Provide the [X, Y] coordinate of the cell's center where the given text is located.  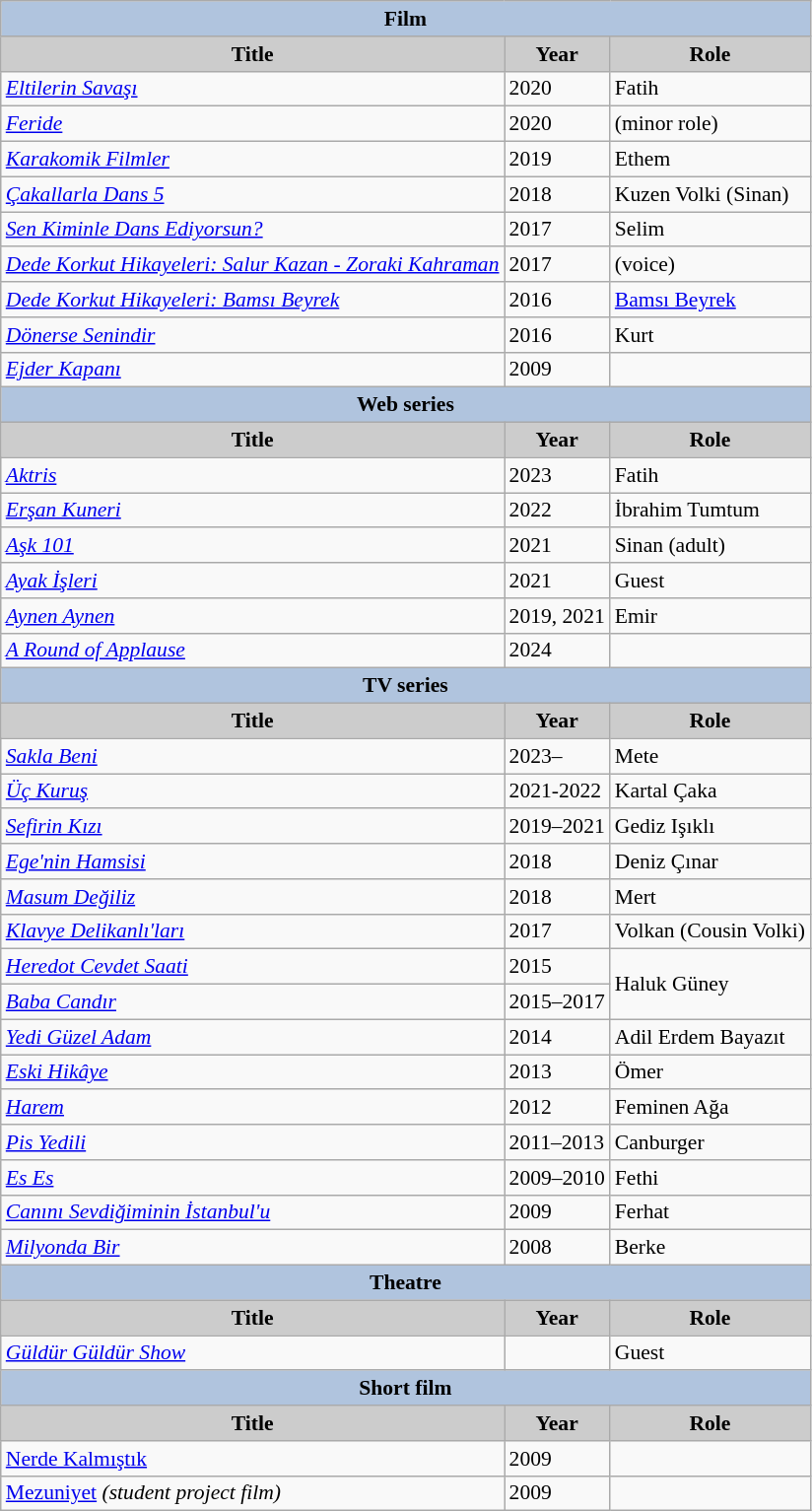
(voice) [710, 265]
Dönerse Senindir [252, 335]
Deniz Çınar [710, 861]
Eski Hikâye [252, 1072]
Aktris [252, 475]
Mert [710, 897]
2011–2013 [558, 1142]
Harem [252, 1108]
Klavye Delikanlı'ları [252, 931]
Feride [252, 124]
Ege'nin Hamsisi [252, 861]
A Round of Applause [252, 651]
Sinan (adult) [710, 546]
2008 [558, 1248]
Kurt [710, 335]
2009–2010 [558, 1178]
2014 [558, 1037]
2015 [558, 967]
Bamsı Beyrek [710, 300]
Theatre [406, 1283]
2019, 2021 [558, 616]
2012 [558, 1108]
Mete [710, 756]
Film [406, 19]
Ferhat [710, 1212]
Feminen Ağa [710, 1108]
Sefirin Kızı [252, 827]
2022 [558, 511]
Milyonda Bir [252, 1248]
Sakla Beni [252, 756]
2019–2021 [558, 827]
Short film [406, 1389]
Haluk Güney [710, 984]
Aşk 101 [252, 546]
Adil Erdem Bayazıt [710, 1037]
Heredot Cevdet Saati [252, 967]
Nerde Kalmıştık [252, 1459]
2024 [558, 651]
Erşan Kuneri [252, 511]
Baba Candır [252, 1002]
Çakallarla Dans 5 [252, 194]
Kartal Çaka [710, 791]
Kuzen Volki (Sinan) [710, 194]
Selim [710, 230]
2023– [558, 756]
Ejder Kapanı [252, 370]
Mezuniyet (student project film) [252, 1493]
TV series [406, 686]
2021-2022 [558, 791]
Dede Korkut Hikayeleri: Bamsı Beyrek [252, 300]
Eltilerin Savaşı [252, 89]
Sen Kiminle Dans Ediyorsun? [252, 230]
Berke [710, 1248]
Canını Sevdiğiminin İstanbul'u [252, 1212]
Masum Değiliz [252, 897]
2019 [558, 160]
Pis Yedili [252, 1142]
Dede Korkut Hikayeleri: Salur Kazan - Zoraki Kahraman [252, 265]
Canburger [710, 1142]
Fethi [710, 1178]
2023 [558, 475]
Ayak İşleri [252, 581]
Es Es [252, 1178]
Aynen Aynen [252, 616]
Ömer [710, 1072]
Üç Kuruş [252, 791]
Web series [406, 405]
Karakomik Filmler [252, 160]
Volkan (Cousin Volki) [710, 931]
Ethem [710, 160]
2013 [558, 1072]
Yedi Güzel Adam [252, 1037]
(minor role) [710, 124]
Gediz Işıklı [710, 827]
İbrahim Tumtum [710, 511]
Güldür Güldür Show [252, 1353]
Emir [710, 616]
2015–2017 [558, 1002]
